Identify which cell holds the provided text, then report its (X, Y) central coordinate. 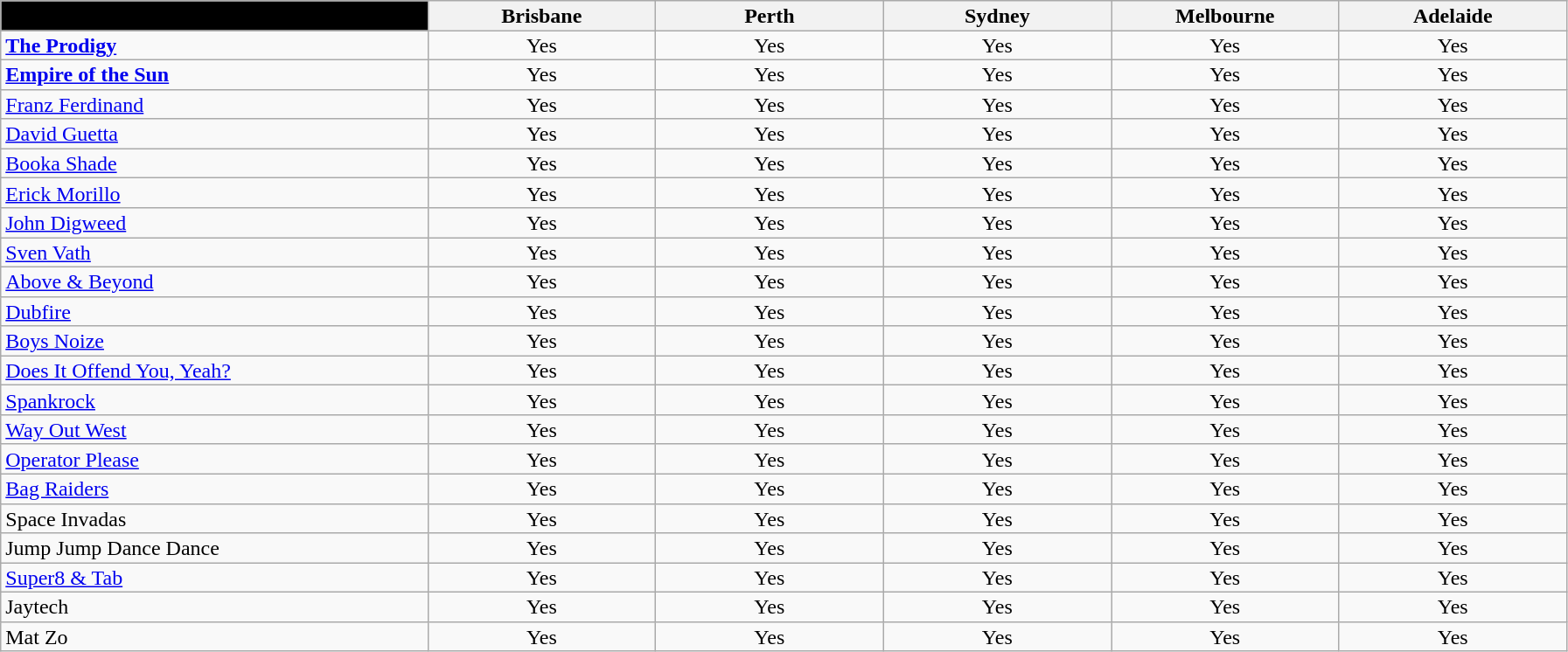
David Guetta (214, 134)
Brisbane (541, 16)
Franz Ferdinand (214, 104)
Spankrock (214, 400)
Perth (770, 16)
Jaytech (214, 607)
Booka Shade (214, 163)
Empire of the Sun (214, 74)
Sydney (997, 16)
Way Out West (214, 430)
Boys Noize (214, 341)
Sven Vath (214, 253)
John Digweed (214, 223)
Dubfire (214, 311)
Super8 & Tab (214, 578)
Adelaide (1453, 16)
Above & Beyond (214, 281)
The Prodigy (214, 45)
Operator Please (214, 459)
Space Invadas (214, 518)
Jump Jump Dance Dance (214, 548)
Does It Offend You, Yeah? (214, 371)
Melbourne (1225, 16)
Bag Raiders (214, 489)
Erick Morillo (214, 193)
Mat Zo (214, 636)
